Provide the [x, y] coordinate of the cell's center where the given text is located.  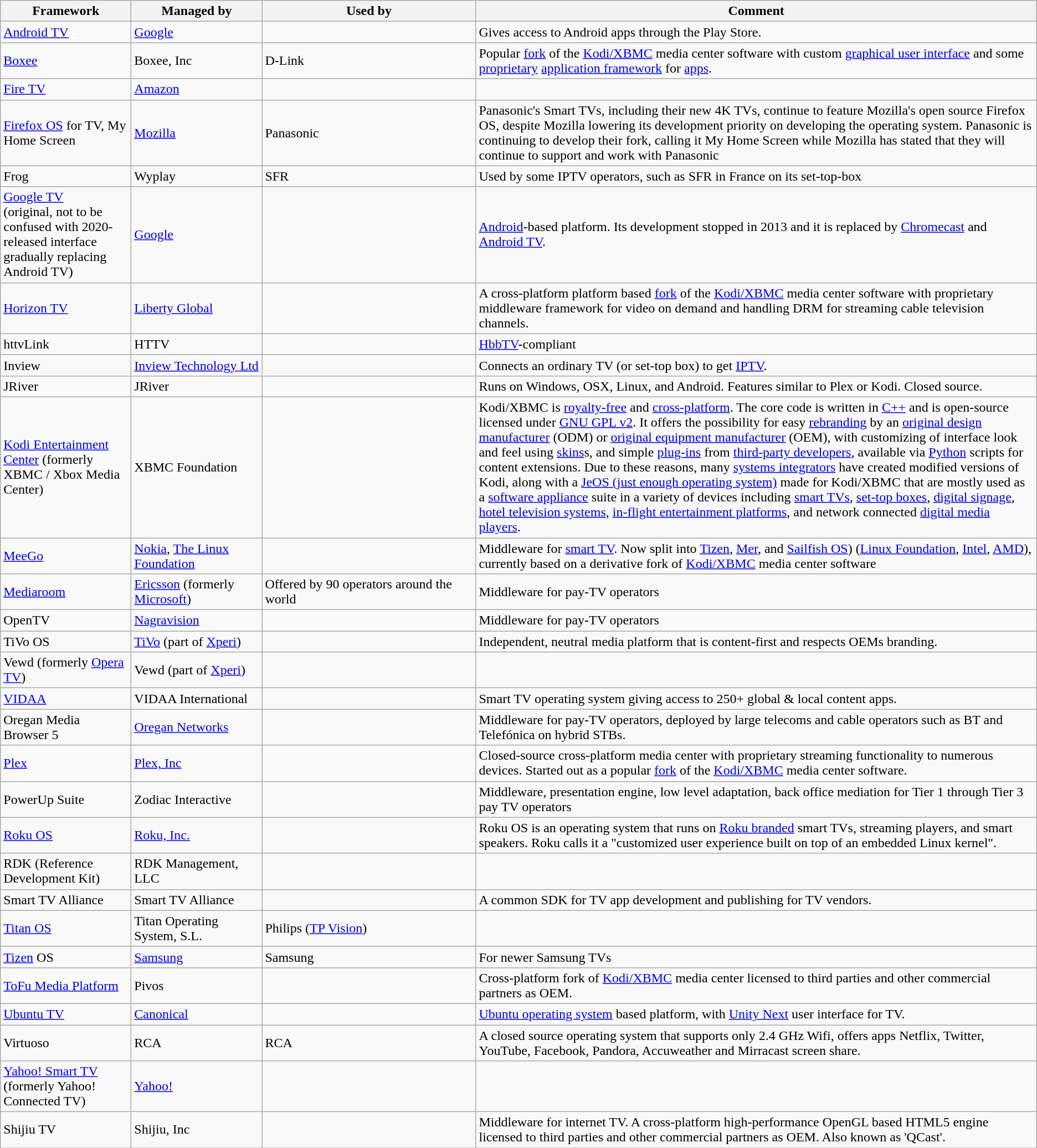
Canonical [197, 1014]
Plex [66, 763]
Shijiu TV [66, 1130]
Framework [66, 11]
httvLink [66, 344]
For newer Samsung TVs [756, 957]
ToFu Media Platform [66, 985]
Kodi Entertainment Center (formerly XBMC / Xbox Media Center) [66, 467]
Ubuntu TV [66, 1014]
Inview [66, 365]
Nokia, The Linux Foundation [197, 555]
Fire TV [66, 89]
OpenTV [66, 621]
Nagravision [197, 621]
Yahoo! Smart TV (formerly Yahoo! Connected TV) [66, 1086]
SFR [369, 176]
Mediaroom [66, 592]
Pivos [197, 985]
Horizon TV [66, 308]
Independent, neutral media platform that is content-first and respects OEMs branding. [756, 642]
Roku, Inc. [197, 836]
Popular fork of the Kodi/XBMC media center software with custom graphical user interface and some proprietary application framework for apps. [756, 61]
Boxee [66, 61]
Ericsson (formerly Microsoft) [197, 592]
TiVo OS [66, 642]
PowerUp Suite [66, 799]
MeeGo [66, 555]
Android TV [66, 32]
Gives access to Android apps through the Play Store. [756, 32]
VIDAA International [197, 699]
A common SDK for TV app development and publishing for TV vendors. [756, 900]
Google TV(original, not to be confused with 2020-released interface gradually replacing Android TV) [66, 235]
Oregan Networks [197, 727]
Roku OS [66, 836]
HbbTV-compliant [756, 344]
Comment [756, 11]
Runs on Windows, OSX, Linux, and Android. Features similar to Plex or Kodi. Closed source. [756, 386]
Inview Technology Ltd [197, 365]
Tizen OS [66, 957]
Smart TV operating system giving access to 250+ global & local content apps. [756, 699]
Titan Operating System, S.L. [197, 929]
Oregan Media Browser 5 [66, 727]
Vewd (formerly Opera TV) [66, 670]
Philips (TP Vision) [369, 929]
Managed by [197, 11]
Plex, Inc [197, 763]
D-Link [369, 61]
Middleware, presentation engine, low level adaptation, back office mediation for Tier 1 through Tier 3 pay TV operators [756, 799]
XBMC Foundation [197, 467]
TiVo (part of Xperi) [197, 642]
Used by some IPTV operators, such as SFR in France on its set-top-box [756, 176]
Liberty Global [197, 308]
VIDAA [66, 699]
Yahoo! [197, 1086]
RDK Management, LLC [197, 871]
Frog [66, 176]
Wyplay [197, 176]
Panasonic [369, 133]
Virtuoso [66, 1043]
Vewd (part of Xperi) [197, 670]
Mozilla [197, 133]
Used by [369, 11]
Offered by 90 operators around the world [369, 592]
Boxee, Inc [197, 61]
HTTV [197, 344]
Firefox OS for TV, My Home Screen [66, 133]
Zodiac Interactive [197, 799]
Titan OS [66, 929]
Cross-platform fork of Kodi/XBMC media center licensed to third parties and other commercial partners as OEM. [756, 985]
Connects an ordinary TV (or set-top box) to get IPTV. [756, 365]
Ubuntu operating system based platform, with Unity Next user interface for TV. [756, 1014]
RDK (Reference Development Kit) [66, 871]
Shijiu, Inc [197, 1130]
Android-based platform. Its development stopped in 2013 and it is replaced by Chromecast and Android TV. [756, 235]
Amazon [197, 89]
Middleware for pay-TV operators, deployed by large telecoms and cable operators such as BT and Telefónica on hybrid STBs. [756, 727]
